Identify which cell holds the provided text, then report its (x, y) central coordinate. 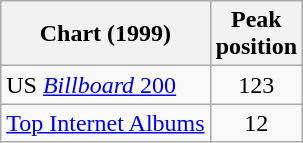
123 (256, 85)
Chart (1999) (106, 34)
Peakposition (256, 34)
12 (256, 123)
US Billboard 200 (106, 85)
Top Internet Albums (106, 123)
